Extract the [X, Y] coordinate from the center of the cell holding the provided text.  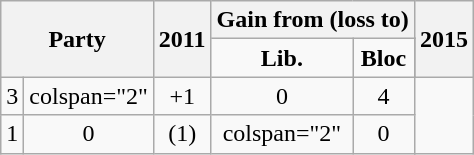
2015 [444, 39]
Bloc [384, 58]
Lib. [282, 58]
2011 [182, 39]
(1) [182, 134]
Party [78, 39]
Gain from (loss to) [312, 20]
1 [12, 134]
3 [12, 96]
+1 [182, 96]
4 [384, 96]
